Pinpoint the cell where the given text exists, returning its (x, y) midpoint coordinate. 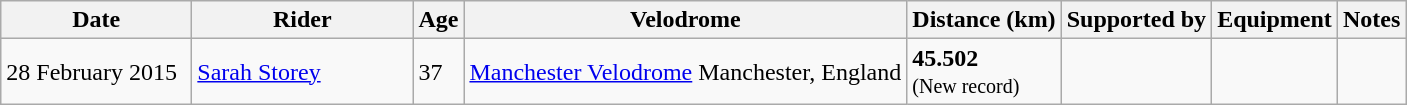
Sarah Storey (302, 72)
28 February 2015 (96, 72)
Date (96, 20)
Distance (km) (984, 20)
45.502(New record) (984, 72)
Velodrome (686, 20)
Rider (302, 20)
37 (438, 72)
Notes (1371, 20)
Manchester Velodrome Manchester, England (686, 72)
Age (438, 20)
Supported by (1136, 20)
Equipment (1275, 20)
